Search for the cell housing the specified text and yield its [x, y] center coordinate. 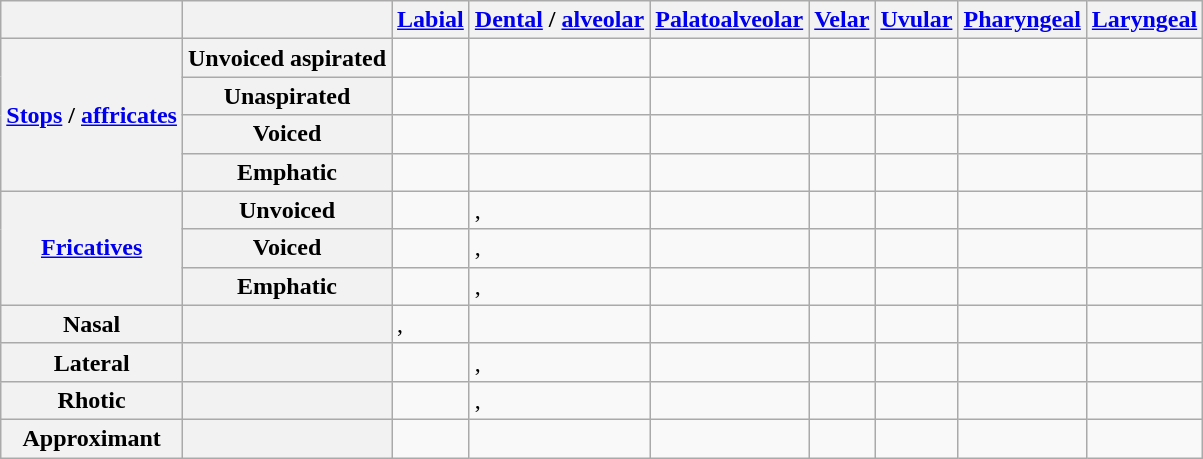
Palatoalveolar [730, 20]
Unvoiced aspirated [286, 58]
Lateral [92, 362]
Labial [431, 20]
Nasal [92, 324]
Approximant [92, 438]
Velar [842, 20]
Pharyngeal [1022, 20]
Unaspirated [286, 96]
Rhotic [92, 400]
Dental / alveolar [559, 20]
Laryngeal [1144, 20]
Unvoiced [286, 210]
Uvular [916, 20]
Fricatives [92, 248]
Stops / affricates [92, 115]
